Provide the [x, y] coordinate of the cell's center where the given text is located.  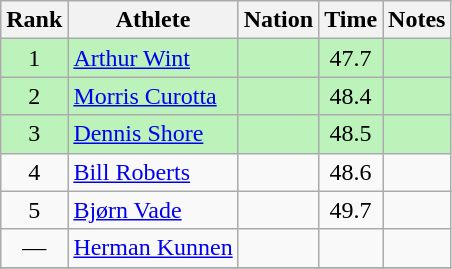
48.4 [351, 96]
49.7 [351, 210]
Dennis Shore [153, 134]
47.7 [351, 58]
Notes [417, 20]
— [34, 248]
3 [34, 134]
4 [34, 172]
48.6 [351, 172]
Bill Roberts [153, 172]
5 [34, 210]
1 [34, 58]
Time [351, 20]
Morris Curotta [153, 96]
Athlete [153, 20]
Bjørn Vade [153, 210]
2 [34, 96]
Rank [34, 20]
Arthur Wint [153, 58]
48.5 [351, 134]
Herman Kunnen [153, 248]
Nation [278, 20]
